Determine the [x, y] coordinate at the center of the cell enclosing the given text.  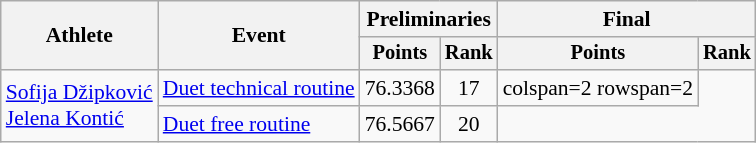
Duet free routine [259, 124]
17 [469, 88]
Sofija DžipkovićJelena Kontić [80, 106]
Event [259, 36]
colspan=2 rowspan=2 [598, 88]
Preliminaries [429, 19]
20 [469, 124]
Final [627, 19]
76.3368 [400, 88]
Athlete [80, 36]
Duet technical routine [259, 88]
76.5667 [400, 124]
